Output the [X, Y] coordinate of the center of the cell containing the given text.  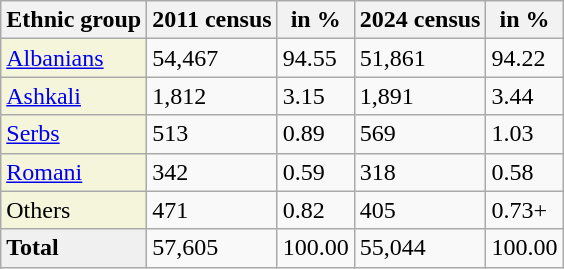
0.89 [316, 134]
471 [212, 210]
57,605 [212, 248]
0.58 [524, 172]
405 [420, 210]
3.44 [524, 96]
1,891 [420, 96]
1.03 [524, 134]
0.73+ [524, 210]
513 [212, 134]
3.15 [316, 96]
342 [212, 172]
Ashkali [74, 96]
54,467 [212, 58]
94.55 [316, 58]
2024 census [420, 20]
Albanians [74, 58]
94.22 [524, 58]
51,861 [420, 58]
Total [74, 248]
0.82 [316, 210]
55,044 [420, 248]
569 [420, 134]
Serbs [74, 134]
Ethnic group [74, 20]
318 [420, 172]
2011 census [212, 20]
Others [74, 210]
1,812 [212, 96]
0.59 [316, 172]
Romani [74, 172]
